Identify which cell holds the provided text, then report its (x, y) central coordinate. 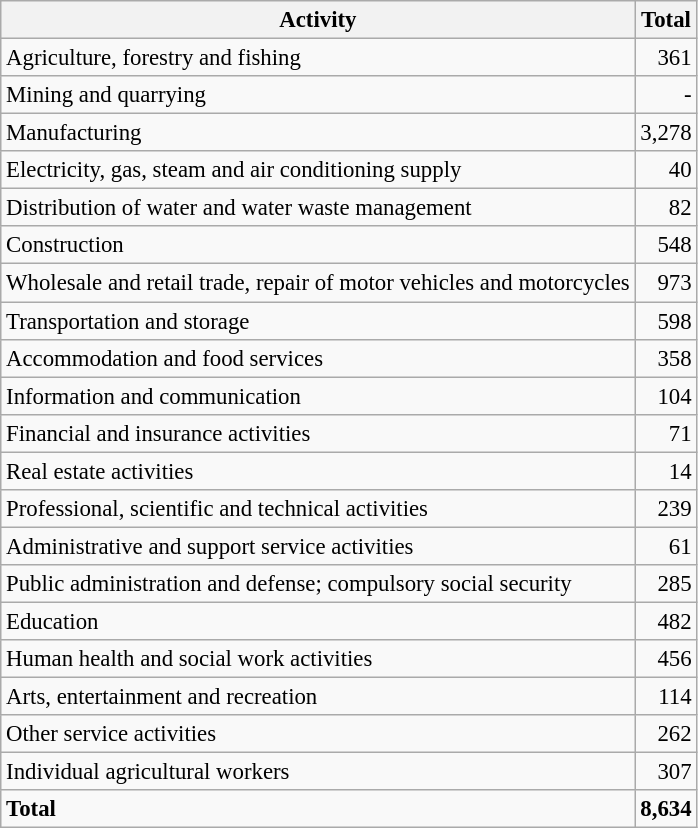
361 (666, 58)
598 (666, 321)
Education (318, 621)
104 (666, 396)
Administrative and support service activities (318, 546)
14 (666, 471)
Other service activities (318, 734)
Activity (318, 20)
Wholesale and retail trade, repair of motor vehicles and motorcycles (318, 283)
114 (666, 697)
8,634 (666, 809)
82 (666, 208)
- (666, 95)
Accommodation and food services (318, 358)
262 (666, 734)
239 (666, 509)
Financial and insurance activities (318, 433)
3,278 (666, 133)
456 (666, 659)
548 (666, 245)
Arts, entertainment and recreation (318, 697)
40 (666, 170)
482 (666, 621)
Manufacturing (318, 133)
Individual agricultural workers (318, 772)
973 (666, 283)
358 (666, 358)
Public administration and defense; compulsory social security (318, 584)
Human health and social work activities (318, 659)
285 (666, 584)
307 (666, 772)
Information and communication (318, 396)
Transportation and storage (318, 321)
Distribution of water and water waste management (318, 208)
Real estate activities (318, 471)
Construction (318, 245)
71 (666, 433)
Professional, scientific and technical activities (318, 509)
61 (666, 546)
Electricity, gas, steam and air conditioning supply (318, 170)
Agriculture, forestry and fishing (318, 58)
Mining and quarrying (318, 95)
